Find where the given text appears and provide that cell's center as [X, Y] coordinate. 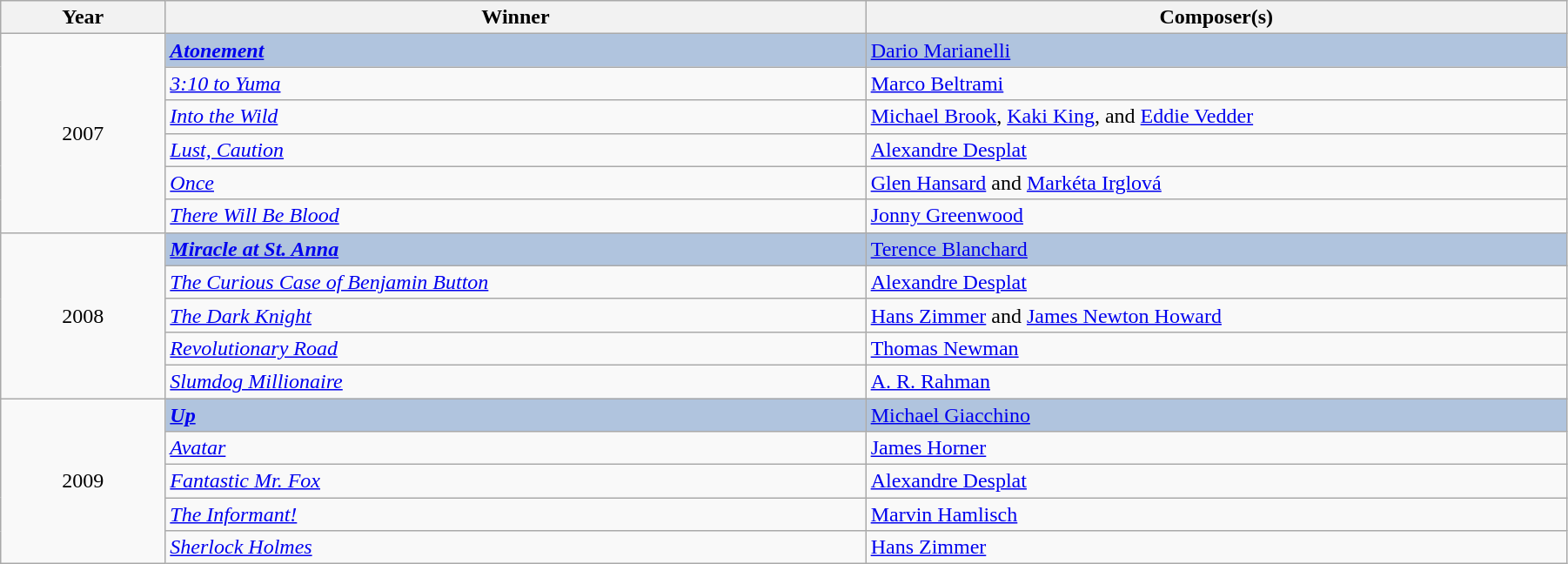
The Informant! [515, 514]
Up [515, 415]
The Dark Knight [515, 315]
Winner [515, 17]
Into the Wild [515, 117]
Terence Blanchard [1216, 249]
Lust, Caution [515, 150]
Michael Giacchino [1216, 415]
A. R. Rahman [1216, 381]
Atonement [515, 50]
Year [84, 17]
2008 [84, 315]
Sherlock Holmes [515, 547]
Thomas Newman [1216, 348]
Dario Marianelli [1216, 50]
James Horner [1216, 448]
Fantastic Mr. Fox [515, 481]
Michael Brook, Kaki King, and Eddie Vedder [1216, 117]
Marco Beltrami [1216, 84]
Revolutionary Road [515, 348]
Hans Zimmer [1216, 547]
There Will Be Blood [515, 216]
Jonny Greenwood [1216, 216]
Glen Hansard and Markéta Irglová [1216, 183]
The Curious Case of Benjamin Button [515, 282]
Hans Zimmer and James Newton Howard [1216, 315]
Composer(s) [1216, 17]
2009 [84, 481]
2007 [84, 133]
Miracle at St. Anna [515, 249]
Once [515, 183]
Slumdog Millionaire [515, 381]
Marvin Hamlisch [1216, 514]
3:10 to Yuma [515, 84]
Avatar [515, 448]
